Extract the (X, Y) coordinate from the center of the cell holding the provided text.  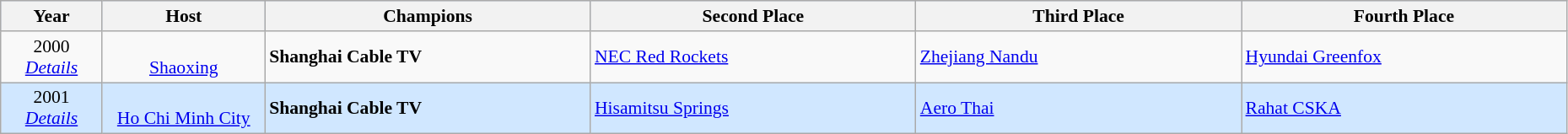
Shaoxing (184, 57)
2000Details (52, 57)
Zhejiang Nandu (1079, 57)
2001Details (52, 108)
Year (52, 16)
Fourth Place (1404, 16)
Aero Thai (1079, 108)
Third Place (1079, 16)
Hisamitsu Springs (753, 108)
Champions (428, 16)
Ho Chi Minh City (184, 108)
Second Place (753, 16)
Host (184, 16)
Hyundai Greenfox (1404, 57)
Rahat CSKA (1404, 108)
NEC Red Rockets (753, 57)
